Find where the given text appears and provide that cell's center as (X, Y) coordinate. 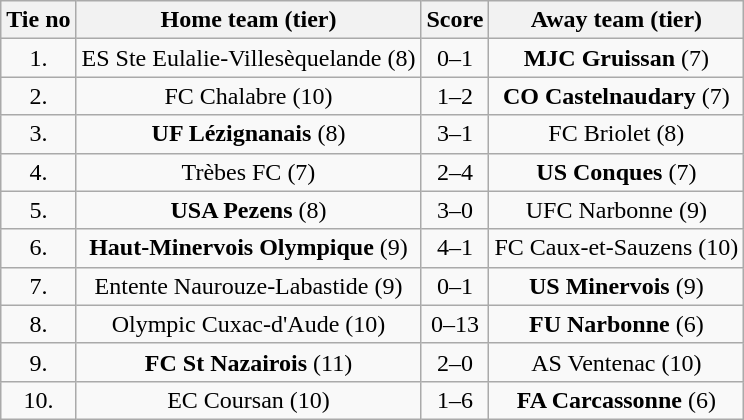
6. (38, 248)
AS Ventenac (10) (616, 362)
0–13 (455, 324)
9. (38, 362)
CO Castelnaudary (7) (616, 96)
FA Carcassonne (6) (616, 400)
3–1 (455, 134)
2–4 (455, 172)
4–1 (455, 248)
1–6 (455, 400)
FU Narbonne (6) (616, 324)
Away team (tier) (616, 20)
Haut-Minervois Olympique (9) (248, 248)
Entente Naurouze-Labastide (9) (248, 286)
Score (455, 20)
USA Pezens (8) (248, 210)
US Conques (7) (616, 172)
MJC Gruissan (7) (616, 58)
US Minervois (9) (616, 286)
FC Chalabre (10) (248, 96)
UFC Narbonne (9) (616, 210)
2. (38, 96)
5. (38, 210)
Home team (tier) (248, 20)
8. (38, 324)
UF Lézignanais (8) (248, 134)
7. (38, 286)
4. (38, 172)
EC Coursan (10) (248, 400)
3. (38, 134)
FC Briolet (8) (616, 134)
3–0 (455, 210)
2–0 (455, 362)
FC St Nazairois (11) (248, 362)
1. (38, 58)
1–2 (455, 96)
Trèbes FC (7) (248, 172)
Olympic Cuxac-d'Aude (10) (248, 324)
Tie no (38, 20)
ES Ste Eulalie-Villesèquelande (8) (248, 58)
FC Caux-et-Sauzens (10) (616, 248)
10. (38, 400)
